Capture the cell that displays the provided text and extract its [x, y] central coordinate. 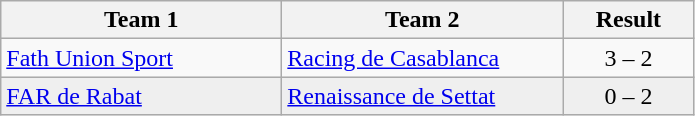
Team 2 [422, 20]
Racing de Casablanca [422, 58]
Team 1 [142, 20]
Renaissance de Settat [422, 96]
0 – 2 [628, 96]
FAR de Rabat [142, 96]
Fath Union Sport [142, 58]
Result [628, 20]
3 – 2 [628, 58]
